Detect which cell encompasses the target text, then output its (x, y) center coordinate. 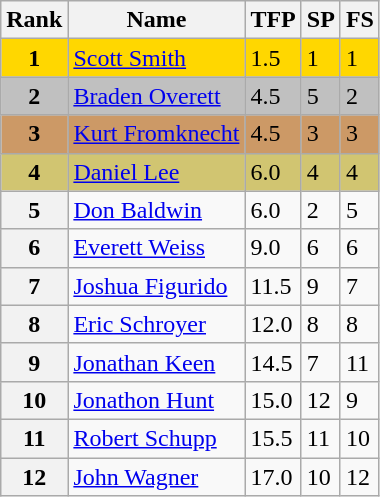
Joshua Figurido (156, 286)
1.5 (273, 58)
Scott Smith (156, 58)
Jonathon Hunt (156, 400)
TFP (273, 20)
Daniel Lee (156, 172)
Kurt Fromknecht (156, 134)
17.0 (273, 477)
Braden Overett (156, 96)
15.0 (273, 400)
Don Baldwin (156, 210)
Rank (34, 20)
John Wagner (156, 477)
15.5 (273, 438)
Eric Schroyer (156, 324)
Robert Schupp (156, 438)
SP (320, 20)
Everett Weiss (156, 248)
14.5 (273, 362)
FS (360, 20)
Jonathan Keen (156, 362)
12.0 (273, 324)
9.0 (273, 248)
11.5 (273, 286)
Name (156, 20)
